Pinpoint the cell where the given text exists, returning its [X, Y] midpoint coordinate. 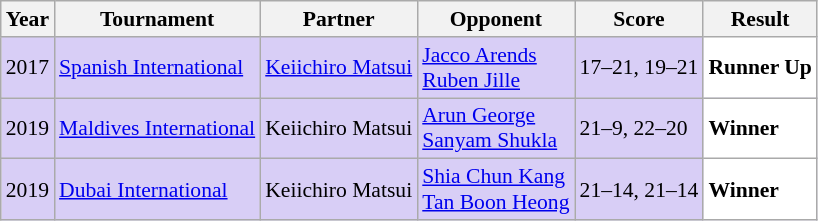
Partner [338, 19]
17–21, 19–21 [640, 68]
2017 [28, 68]
Tournament [157, 19]
Dubai International [157, 190]
21–14, 21–14 [640, 190]
Spanish International [157, 68]
Result [760, 19]
Score [640, 19]
21–9, 22–20 [640, 128]
Jacco Arends Ruben Jille [496, 68]
Arun George Sanyam Shukla [496, 128]
Shia Chun Kang Tan Boon Heong [496, 190]
Maldives International [157, 128]
Year [28, 19]
Opponent [496, 19]
Runner Up [760, 68]
